Return [X, Y] of the center of cell containing provided text 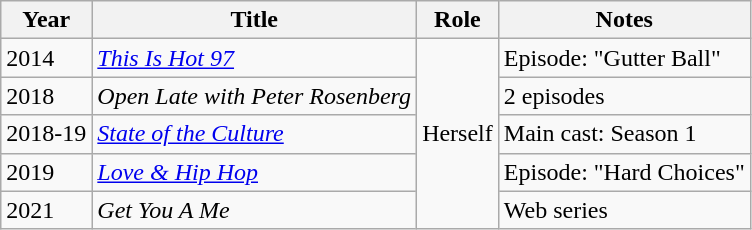
2014 [46, 58]
Notes [624, 20]
2018 [46, 96]
Year [46, 20]
Open Late with Peter Rosenberg [254, 96]
Herself [458, 134]
Role [458, 20]
Title [254, 20]
Episode: "Gutter Ball" [624, 58]
Episode: "Hard Choices" [624, 172]
Love & Hip Hop [254, 172]
2019 [46, 172]
2021 [46, 210]
Get You A Me [254, 210]
2 episodes [624, 96]
2018-19 [46, 134]
Main cast: Season 1 [624, 134]
Web series [624, 210]
This Is Hot 97 [254, 58]
State of the Culture [254, 134]
